Return (X, Y) of the center of cell containing provided text 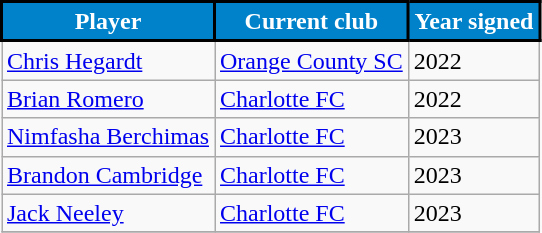
Current club (311, 22)
Year signed (474, 22)
Orange County SC (311, 60)
Brandon Cambridge (108, 175)
Jack Neeley (108, 213)
Chris Hegardt (108, 60)
Nimfasha Berchimas (108, 137)
Brian Romero (108, 99)
Player (108, 22)
